Capture the cell that displays the provided text and extract its (X, Y) central coordinate. 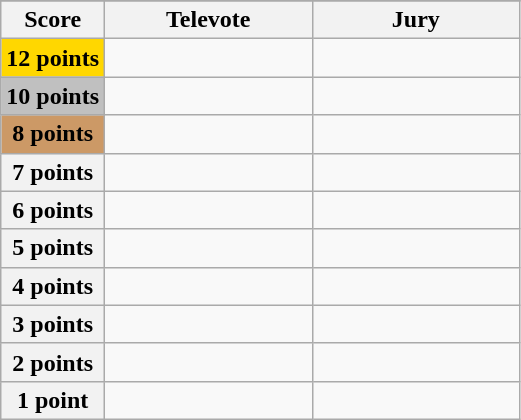
6 points (53, 210)
3 points (53, 324)
2 points (53, 362)
4 points (53, 286)
Jury (416, 20)
Televote (209, 20)
Score (53, 20)
5 points (53, 248)
8 points (53, 134)
12 points (53, 58)
7 points (53, 172)
1 point (53, 400)
10 points (53, 96)
